Scan for the cell matching the given text and deliver its (x, y) coordinate at center. 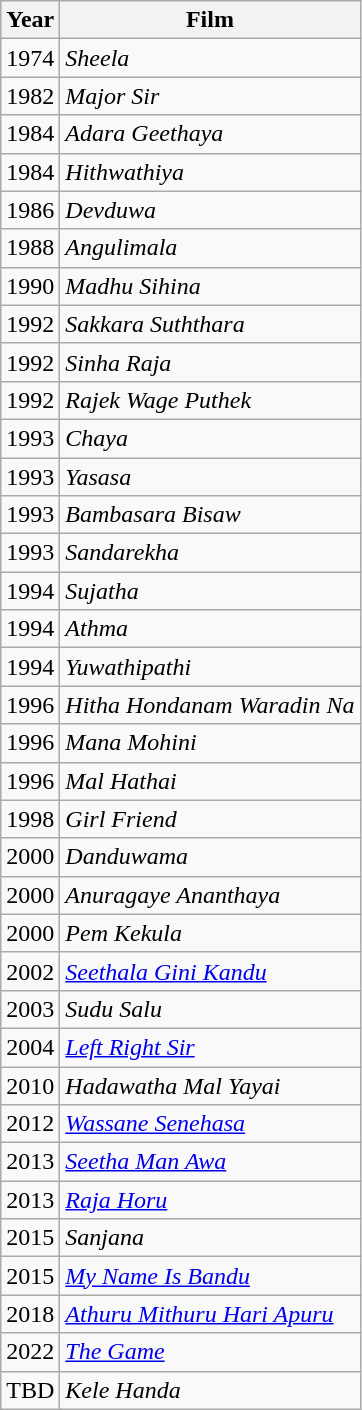
2022 (30, 1352)
Year (30, 20)
Bambasara Bisaw (210, 515)
1986 (30, 210)
Raja Horu (210, 1200)
Sinha Raja (210, 362)
Sujatha (210, 591)
2004 (30, 1047)
1988 (30, 248)
Kele Handa (210, 1390)
Sandarekha (210, 553)
Madhu Sihina (210, 286)
Seetha Man Awa (210, 1162)
Sanjana (210, 1238)
Sakkara Suththara (210, 324)
Yuwathipathi (210, 667)
Wassane Senehasa (210, 1124)
1982 (30, 96)
2002 (30, 971)
Athuru Mithuru Hari Apuru (210, 1314)
2012 (30, 1124)
Sheela (210, 58)
My Name Is Bandu (210, 1276)
Mal Hathai (210, 781)
1990 (30, 286)
Devduwa (210, 210)
Mana Mohini (210, 743)
Danduwama (210, 857)
2018 (30, 1314)
Left Right Sir (210, 1047)
Athma (210, 629)
1998 (30, 819)
Adara Geethaya (210, 134)
2010 (30, 1085)
Sudu Salu (210, 1009)
1974 (30, 58)
Pem Kekula (210, 933)
Hithwathiya (210, 172)
Yasasa (210, 477)
Chaya (210, 438)
Hitha Hondanam Waradin Na (210, 705)
Rajek Wage Puthek (210, 400)
2003 (30, 1009)
Major Sir (210, 96)
Angulimala (210, 248)
Film (210, 20)
The Game (210, 1352)
Anuragaye Ananthaya (210, 895)
Seethala Gini Kandu (210, 971)
Girl Friend (210, 819)
TBD (30, 1390)
Hadawatha Mal Yayai (210, 1085)
